From the cell containing the given text, extract its center point as [x, y] coordinate. 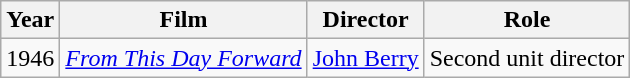
From This Day Forward [184, 58]
John Berry [366, 58]
Year [30, 20]
1946 [30, 58]
Second unit director [527, 58]
Role [527, 20]
Director [366, 20]
Film [184, 20]
